Return (X, Y) of the center of cell containing provided text 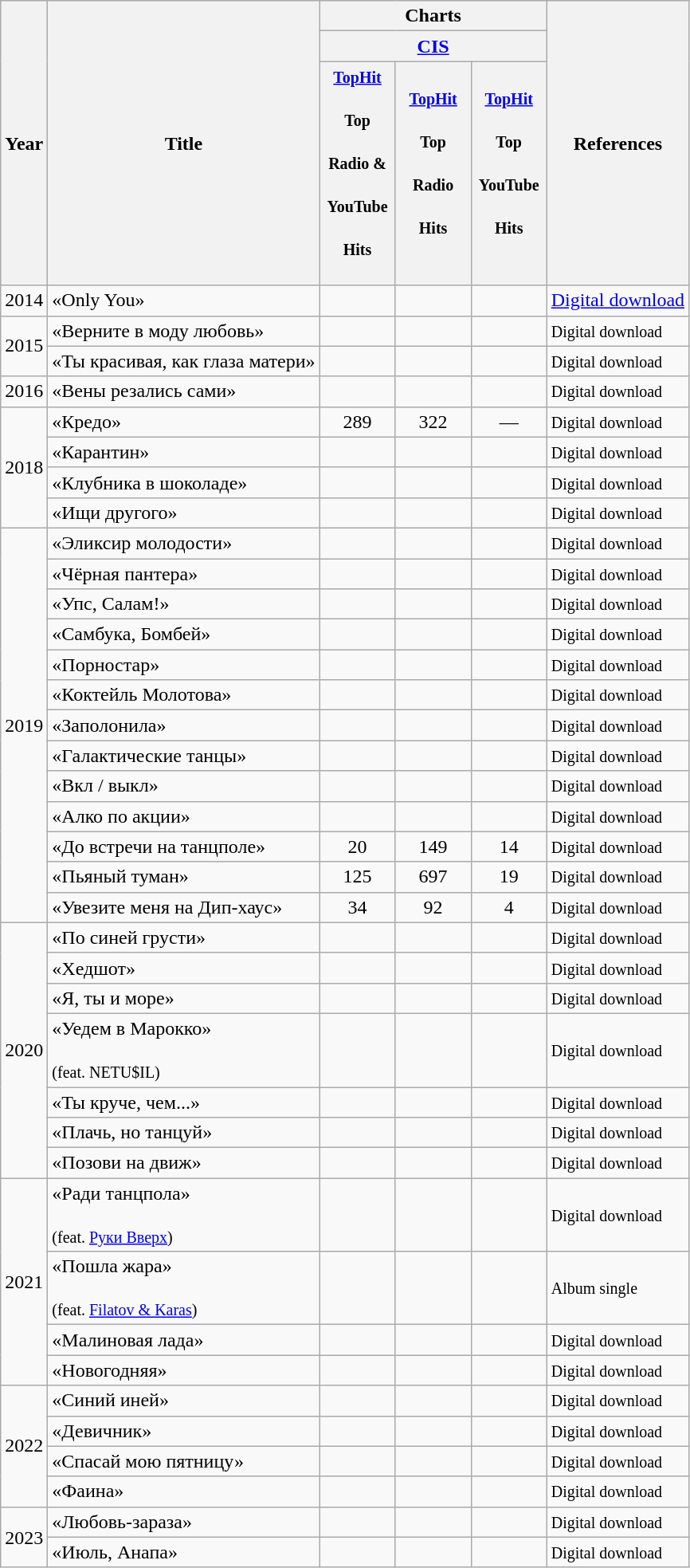
«Малиновая лада» (183, 1340)
19 (508, 877)
«Порностар» (183, 665)
Year (24, 143)
CIS (433, 46)
2021 (24, 1282)
«Заполонила» (183, 725)
«Вкл / выкл» (183, 786)
«Июль, Анапа» (183, 1552)
«Эликсир молодости» (183, 543)
2018 (24, 467)
«Самбука, Бомбей» (183, 635)
149 (433, 847)
«Плачь, но танцуй» (183, 1133)
«До встречи на танцполе» (183, 847)
697 (433, 877)
14 (508, 847)
«Уедем в Марокко» (feat. NETU$IL) (183, 1050)
«Кредо» (183, 422)
«Вены резались сами» (183, 391)
«Позови на движ» (183, 1163)
TopHitTopRadioHits (433, 174)
«Клубника в шоколаде» (183, 482)
«Спасай мою пятницу» (183, 1461)
322 (433, 422)
«Чёрная пантера» (183, 573)
— (508, 422)
«Упс, Салам!» (183, 604)
2019 (24, 725)
TopHitTopRadio &YouTubeHits (357, 174)
TopHitTopYouTubeHits (508, 174)
Charts (433, 16)
4 (508, 907)
«Увезите меня на Дип-хаус» (183, 907)
2016 (24, 391)
289 (357, 422)
Title (183, 143)
«Галактические танцы» (183, 756)
«По синей грусти» (183, 937)
«Я, ты и море» (183, 998)
2014 (24, 301)
«Девичник» (183, 1431)
125 (357, 877)
2023 (24, 1537)
«Пьяный туман» (183, 877)
«Only You» (183, 301)
Album single (617, 1288)
References (617, 143)
92 (433, 907)
«Карантин» (183, 452)
«Хедшот» (183, 968)
«Ты круче, чем...» (183, 1102)
«Верните в моду любовь» (183, 331)
«Фаина» (183, 1491)
«Новогодняя» (183, 1370)
«Ищи другого» (183, 513)
«Любовь-зараза» (183, 1522)
«Синий иней» (183, 1401)
2020 (24, 1050)
«Коктейль Молотова» (183, 695)
«Пошла жара» (feat. Filatov & Karas) (183, 1288)
«Алко по акции» (183, 816)
34 (357, 907)
20 (357, 847)
«Ради танцпола» (feat. Руки Вверх) (183, 1215)
2015 (24, 346)
2022 (24, 1446)
«Ты красивая, как глаза матери» (183, 361)
